Provide the [x, y] coordinate of the cell's center where the given text is located.  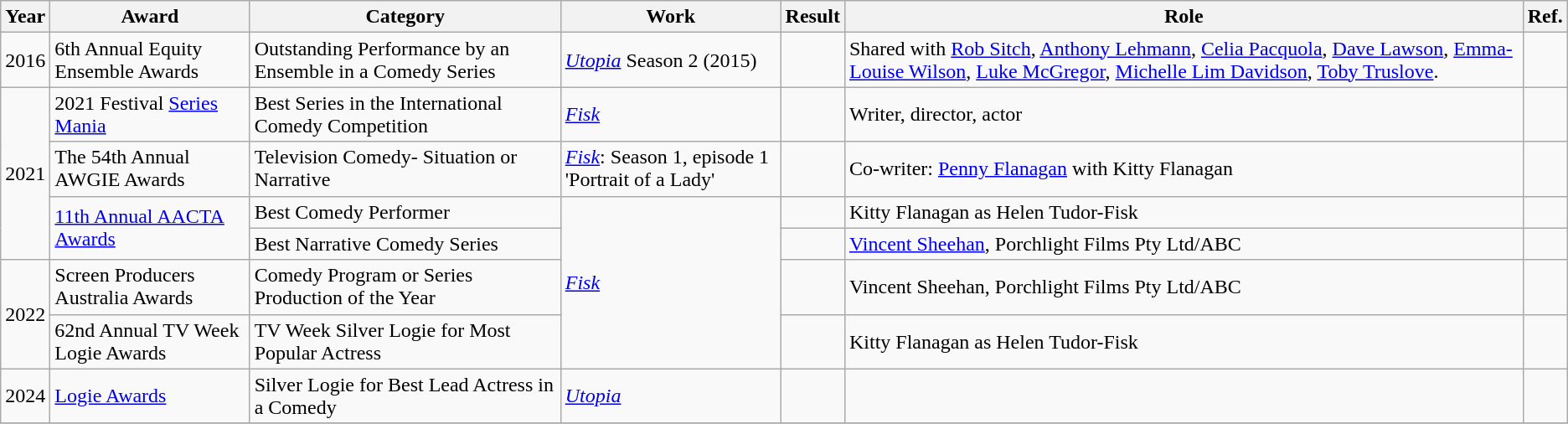
Silver Logie for Best Lead Actress in a Comedy [405, 396]
TV Week Silver Logie for Most Popular Actress [405, 342]
6th Annual Equity Ensemble Awards [150, 60]
Award [150, 17]
Ref. [1545, 17]
Category [405, 17]
Shared with Rob Sitch, Anthony Lehmann, Celia Pacquola, Dave Lawson, Emma-Louise Wilson, Luke McGregor, Michelle Lim Davidson, Toby Truslove. [1184, 60]
2021 [25, 173]
2022 [25, 314]
Best Series in the International Comedy Competition [405, 114]
Outstanding Performance by an Ensemble in a Comedy Series [405, 60]
Utopia Season 2 (2015) [670, 60]
11th Annual AACTA Awards [150, 228]
Utopia [670, 396]
Screen Producers Australia Awards [150, 287]
2021 Festival Series Mania [150, 114]
Best Narrative Comedy Series [405, 244]
62nd Annual TV Week Logie Awards [150, 342]
Fisk: Season 1, episode 1 'Portrait of a Lady' [670, 169]
2024 [25, 396]
Logie Awards [150, 396]
Comedy Program or Series Production of the Year [405, 287]
Year [25, 17]
Role [1184, 17]
Work [670, 17]
Co-writer: Penny Flanagan with Kitty Flanagan [1184, 169]
The 54th Annual AWGIE Awards [150, 169]
2016 [25, 60]
Best Comedy Performer [405, 212]
Writer, director, actor [1184, 114]
Television Comedy- Situation or Narrative [405, 169]
Result [812, 17]
